From the cell containing the given text, extract its center point as [X, Y] coordinate. 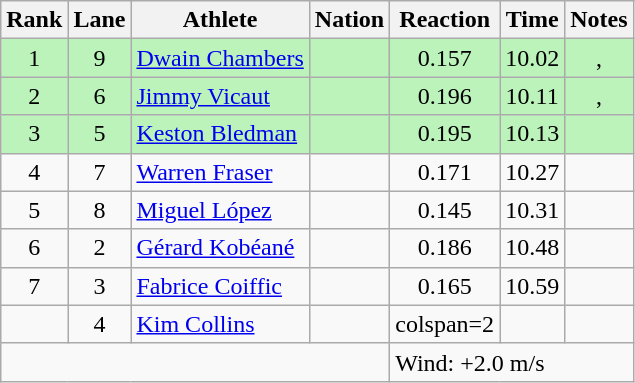
Jimmy Vicaut [220, 96]
Athlete [220, 20]
0.165 [445, 286]
0.171 [445, 172]
10.02 [532, 58]
Nation [349, 20]
0.145 [445, 210]
0.186 [445, 248]
Miguel López [220, 210]
Keston Bledman [220, 134]
10.48 [532, 248]
Dwain Chambers [220, 58]
9 [100, 58]
Rank [34, 20]
10.59 [532, 286]
0.195 [445, 134]
colspan=2 [445, 324]
Gérard Kobéané [220, 248]
Kim Collins [220, 324]
0.196 [445, 96]
Fabrice Coiffic [220, 286]
0.157 [445, 58]
Lane [100, 20]
Reaction [445, 20]
Wind: +2.0 m/s [512, 362]
10.31 [532, 210]
Warren Fraser [220, 172]
10.27 [532, 172]
8 [100, 210]
10.13 [532, 134]
Time [532, 20]
Notes [599, 20]
10.11 [532, 96]
1 [34, 58]
